Search for the cell housing the specified text and yield its [x, y] center coordinate. 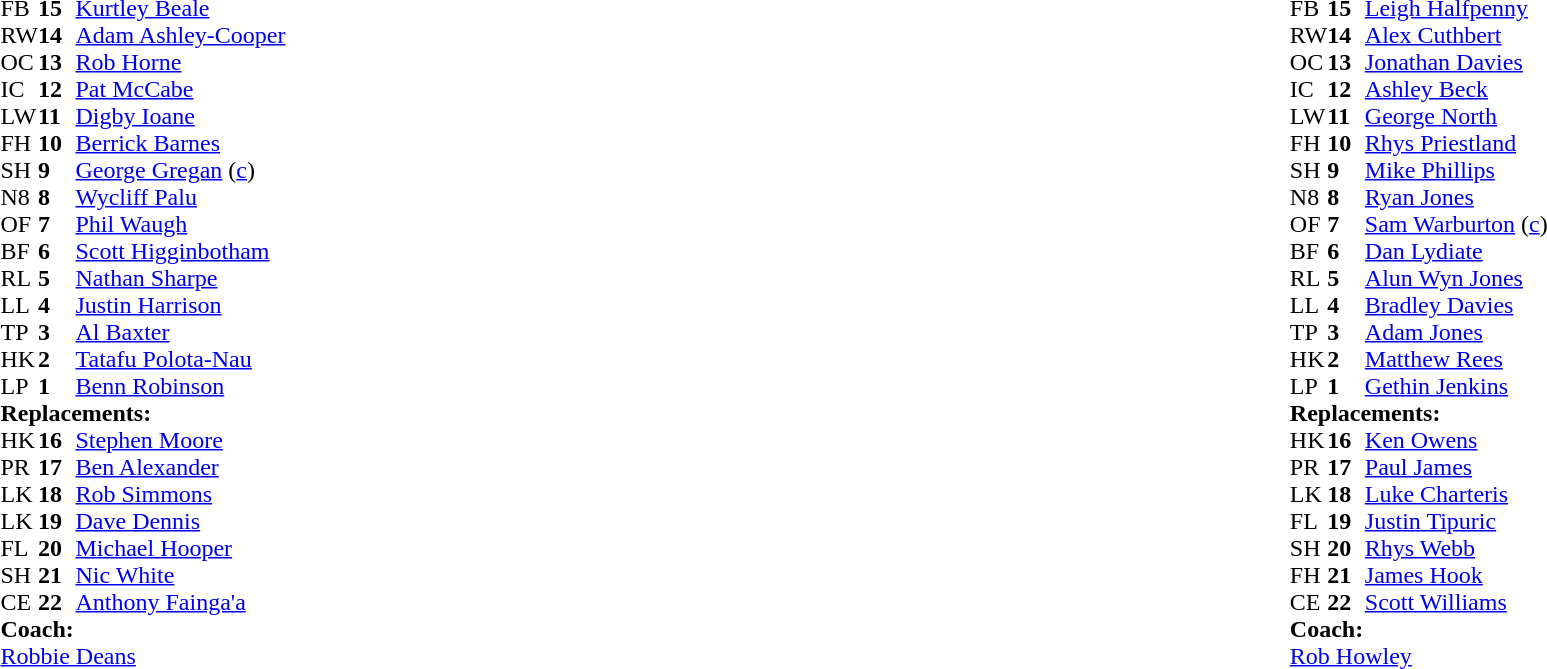
Berrick Barnes [181, 144]
Pat McCabe [181, 90]
Coach: [142, 630]
Adam Ashley-Cooper [181, 36]
Nic White [181, 576]
Michael Hooper [181, 548]
Stephen Moore [181, 440]
Phil Waugh [181, 224]
Al Baxter [181, 332]
Digby Ioane [181, 116]
Robbie Deans [142, 656]
Tatafu Polota-Nau [181, 360]
Rob Simmons [181, 494]
Benn Robinson [181, 386]
Replacements: [142, 414]
George Gregan (c) [181, 170]
Justin Harrison [181, 306]
Nathan Sharpe [181, 278]
Anthony Fainga'a [181, 602]
Dave Dennis [181, 522]
Ben Alexander [181, 468]
Wycliff Palu [181, 198]
Scott Higginbotham [181, 252]
Rob Horne [181, 62]
